Return [X, Y] of the center of cell containing provided text 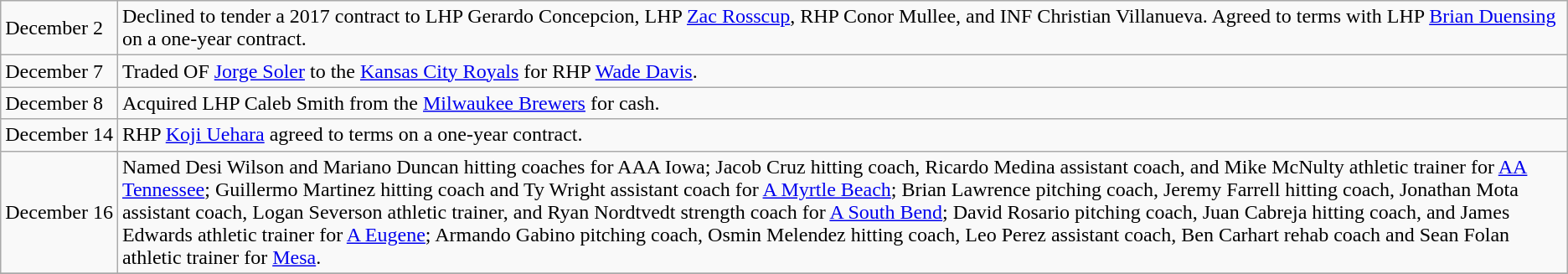
December 14 [59, 135]
December 8 [59, 103]
December 16 [59, 212]
RHP Koji Uehara agreed to terms on a one-year contract. [843, 135]
December 7 [59, 71]
December 2 [59, 28]
Traded OF Jorge Soler to the Kansas City Royals for RHP Wade Davis. [843, 71]
Acquired LHP Caleb Smith from the Milwaukee Brewers for cash. [843, 103]
